Pinpoint the cell where the given text exists, returning its (X, Y) midpoint coordinate. 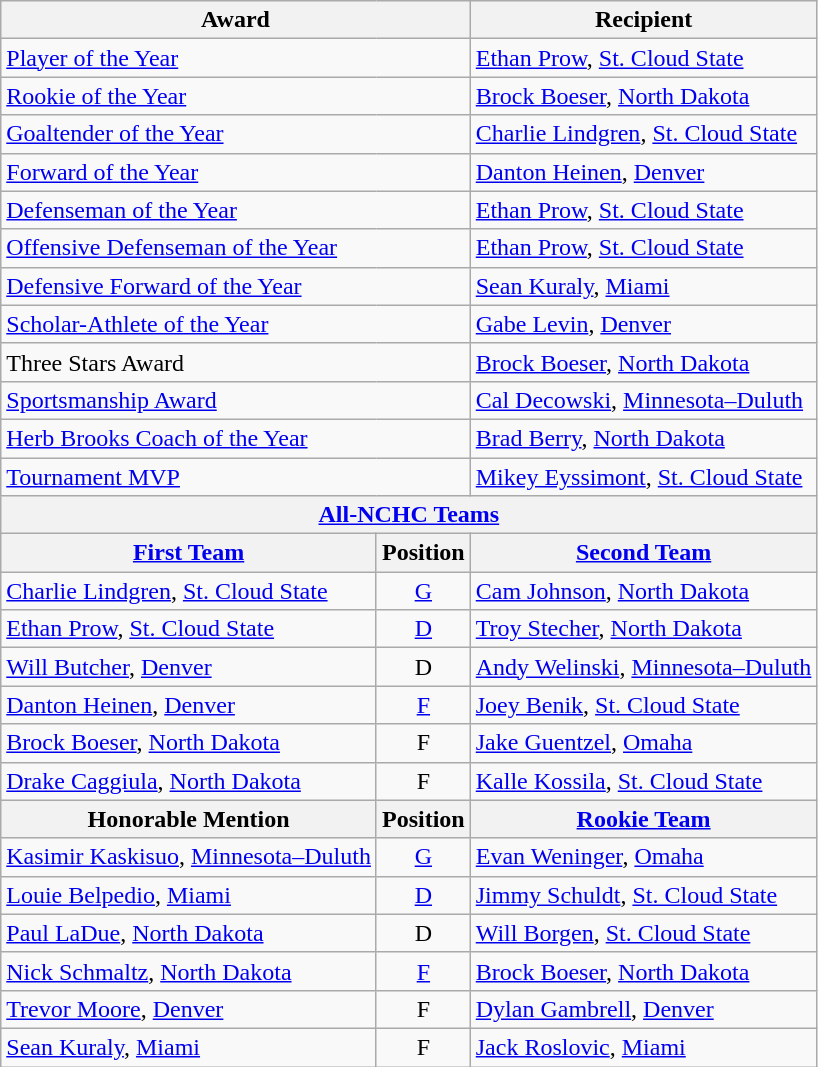
Tournament MVP (236, 477)
Jake Guentzel, Omaha (644, 743)
All-NCHC Teams (409, 515)
Herb Brooks Coach of the Year (236, 438)
First Team (189, 553)
Goaltender of the Year (236, 134)
Player of the Year (236, 58)
Louie Belpedio, Miami (189, 895)
Troy Stecher, North Dakota (644, 629)
Award (236, 20)
Cam Johnson, North Dakota (644, 591)
Trevor Moore, Denver (189, 1009)
Nick Schmaltz, North Dakota (189, 971)
Will Butcher, Denver (189, 667)
Second Team (644, 553)
Will Borgen, St. Cloud State (644, 933)
Joey Benik, St. Cloud State (644, 705)
Offensive Defenseman of the Year (236, 248)
Drake Caggiula, North Dakota (189, 781)
Defenseman of the Year (236, 210)
Honorable Mention (189, 819)
Kalle Kossila, St. Cloud State (644, 781)
Gabe Levin, Denver (644, 324)
Evan Weninger, Omaha (644, 857)
Mikey Eyssimont, St. Cloud State (644, 477)
Paul LaDue, North Dakota (189, 933)
Sportsmanship Award (236, 400)
Brad Berry, North Dakota (644, 438)
Rookie Team (644, 819)
Forward of the Year (236, 172)
Three Stars Award (236, 362)
Jimmy Schuldt, St. Cloud State (644, 895)
Andy Welinski, Minnesota–Duluth (644, 667)
Jack Roslovic, Miami (644, 1047)
Defensive Forward of the Year (236, 286)
Kasimir Kaskisuo, Minnesota–Duluth (189, 857)
Rookie of the Year (236, 96)
Scholar-Athlete of the Year (236, 324)
Cal Decowski, Minnesota–Duluth (644, 400)
Dylan Gambrell, Denver (644, 1009)
Recipient (644, 20)
